Detect which cell encompasses the target text, then output its [x, y] center coordinate. 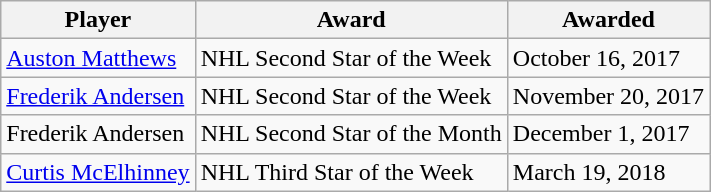
October 16, 2017 [608, 58]
March 19, 2018 [608, 172]
Awarded [608, 20]
Award [351, 20]
November 20, 2017 [608, 96]
NHL Second Star of the Month [351, 134]
Auston Matthews [98, 58]
Curtis McElhinney [98, 172]
Player [98, 20]
NHL Third Star of the Week [351, 172]
December 1, 2017 [608, 134]
